Extract the [x, y] coordinate from the center of the cell holding the provided text.  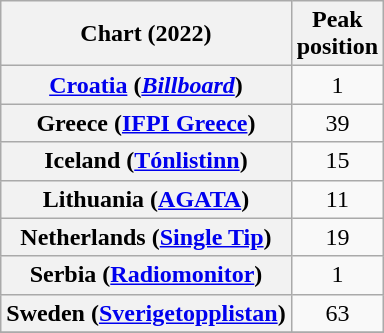
Netherlands (Single Tip) [146, 237]
Chart (2022) [146, 34]
39 [337, 123]
Croatia (Billboard) [146, 85]
63 [337, 313]
Sweden (Sverigetopplistan) [146, 313]
11 [337, 199]
15 [337, 161]
Serbia (Radiomonitor) [146, 275]
Greece (IFPI Greece) [146, 123]
Iceland (Tónlistinn) [146, 161]
Peakposition [337, 34]
19 [337, 237]
Lithuania (AGATA) [146, 199]
